Extract the (X, Y) coordinate from the center of the cell holding the provided text.  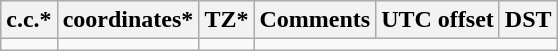
DST (528, 20)
UTC offset (438, 20)
coordinates* (128, 20)
c.c.* (29, 20)
Comments (315, 20)
TZ* (226, 20)
